Identify which cell holds the provided text, then report its (X, Y) central coordinate. 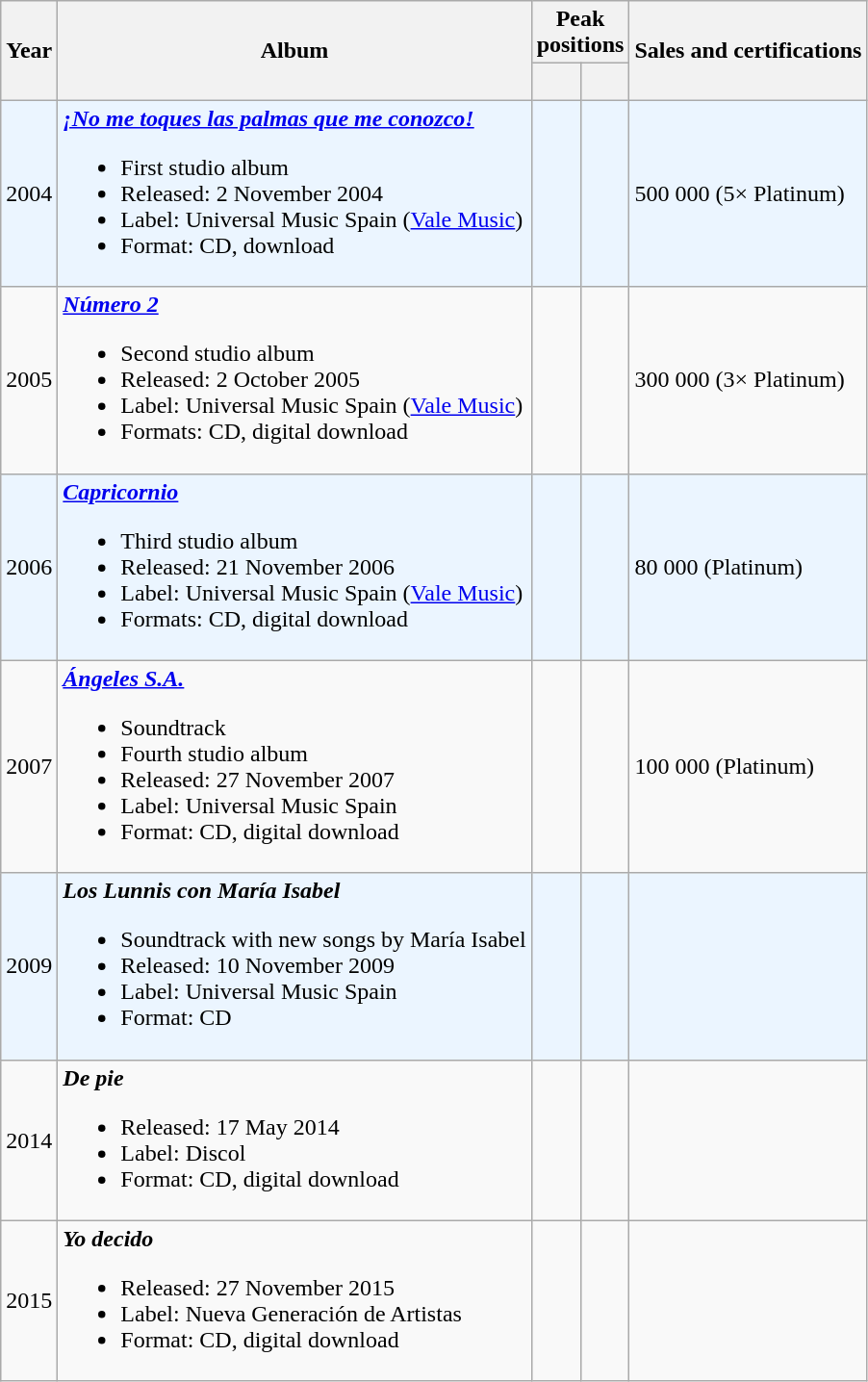
2014 (29, 1139)
Album (294, 50)
Peak positions (580, 33)
500 000 (5× Platinum) (749, 193)
2015 (29, 1301)
CapricornioThird studio albumReleased: 21 November 2006Label: Universal Music Spain (Vale Music)Formats: CD, digital download (294, 567)
Year (29, 50)
De pieReleased: 17 May 2014Label: DiscolFormat: CD, digital download (294, 1139)
2004 (29, 193)
2007 (29, 766)
2006 (29, 567)
300 000 (3× Platinum) (749, 380)
2009 (29, 966)
Ángeles S.A.SoundtrackFourth studio albumReleased: 27 November 2007Label: Universal Music SpainFormat: CD, digital download (294, 766)
Los Lunnis con María IsabelSoundtrack with new songs by María IsabelReleased: 10 November 2009Label: Universal Music SpainFormat: CD (294, 966)
Yo decidoReleased: 27 November 2015Label: Nueva Generación de ArtistasFormat: CD, digital download (294, 1301)
¡No me toques las palmas que me conozco!First studio albumReleased: 2 November 2004Label: Universal Music Spain (Vale Music)Format: CD, download (294, 193)
100 000 (Platinum) (749, 766)
Número 2Second studio albumReleased: 2 October 2005Label: Universal Music Spain (Vale Music)Formats: CD, digital download (294, 380)
2005 (29, 380)
80 000 (Platinum) (749, 567)
Sales and certifications (749, 50)
